Determine the (x, y) coordinate at the center of the cell enclosing the given text.  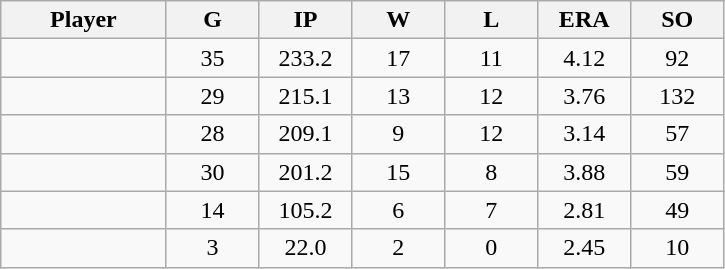
3.14 (584, 134)
132 (678, 96)
7 (492, 210)
G (212, 20)
IP (306, 20)
15 (398, 172)
4.12 (584, 58)
2.81 (584, 210)
30 (212, 172)
ERA (584, 20)
11 (492, 58)
2 (398, 248)
13 (398, 96)
35 (212, 58)
10 (678, 248)
59 (678, 172)
Player (84, 20)
L (492, 20)
57 (678, 134)
17 (398, 58)
6 (398, 210)
209.1 (306, 134)
215.1 (306, 96)
2.45 (584, 248)
28 (212, 134)
W (398, 20)
SO (678, 20)
14 (212, 210)
9 (398, 134)
3.88 (584, 172)
0 (492, 248)
8 (492, 172)
201.2 (306, 172)
105.2 (306, 210)
29 (212, 96)
49 (678, 210)
92 (678, 58)
22.0 (306, 248)
233.2 (306, 58)
3 (212, 248)
3.76 (584, 96)
